Provide the (X, Y) coordinate of the cell's center where the given text is located.  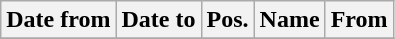
Name (290, 20)
Date to (158, 20)
From (359, 20)
Pos. (228, 20)
Date from (58, 20)
